Search for the cell housing the specified text and yield its [X, Y] center coordinate. 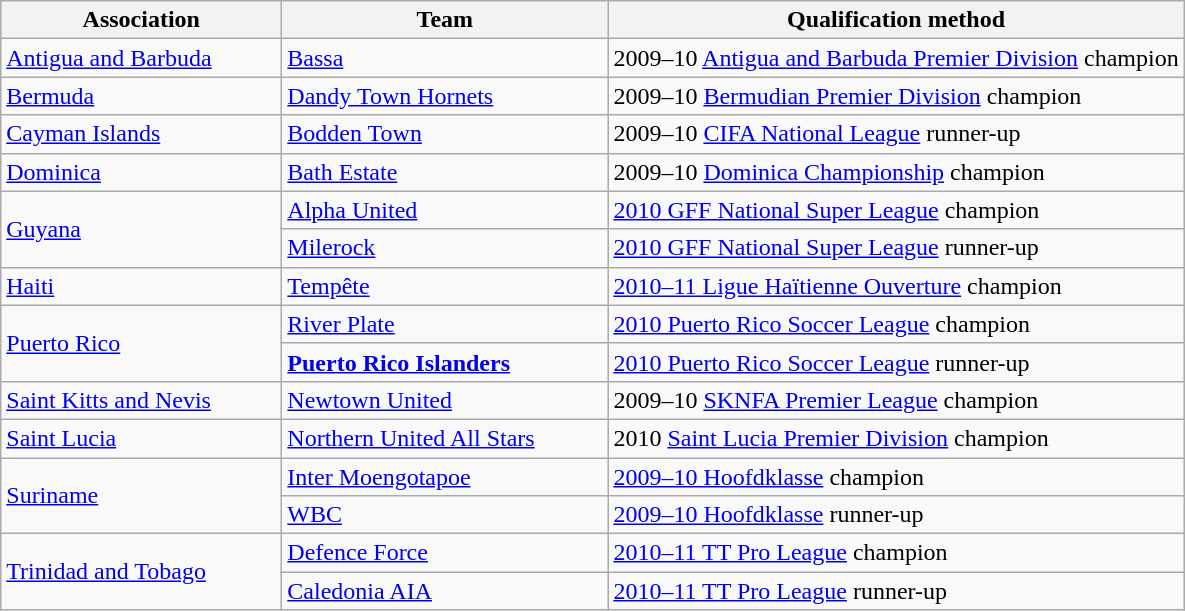
2010 Puerto Rico Soccer League runner-up [896, 362]
2010–11 Ligue Haïtienne Ouverture champion [896, 286]
2009–10 SKNFA Premier League champion [896, 400]
Defence Force [445, 553]
2010 Saint Lucia Premier Division champion [896, 438]
Haiti [142, 286]
Trinidad and Tobago [142, 572]
Puerto Rico Islanders [445, 362]
2010 Puerto Rico Soccer League champion [896, 324]
2009–10 Bermudian Premier Division champion [896, 96]
Dominica [142, 172]
WBC [445, 515]
Antigua and Barbuda [142, 58]
Association [142, 20]
Qualification method [896, 20]
Bath Estate [445, 172]
2010 GFF National Super League champion [896, 210]
2010 GFF National Super League runner-up [896, 248]
2009–10 Hoofdklasse runner-up [896, 515]
Northern United All Stars [445, 438]
Newtown United [445, 400]
2009–10 Hoofdklasse champion [896, 477]
Milerock [445, 248]
Team [445, 20]
Dandy Town Hornets [445, 96]
River Plate [445, 324]
2010–11 TT Pro League champion [896, 553]
Saint Lucia [142, 438]
Bermuda [142, 96]
Saint Kitts and Nevis [142, 400]
2009–10 CIFA National League runner-up [896, 134]
2009–10 Antigua and Barbuda Premier Division champion [896, 58]
2010–11 TT Pro League runner-up [896, 591]
Cayman Islands [142, 134]
Suriname [142, 496]
Guyana [142, 229]
Bassa [445, 58]
Bodden Town [445, 134]
Alpha United [445, 210]
Caledonia AIA [445, 591]
Inter Moengotapoe [445, 477]
Tempête [445, 286]
Puerto Rico [142, 343]
2009–10 Dominica Championship champion [896, 172]
